From the cell containing the given text, extract its center point as [x, y] coordinate. 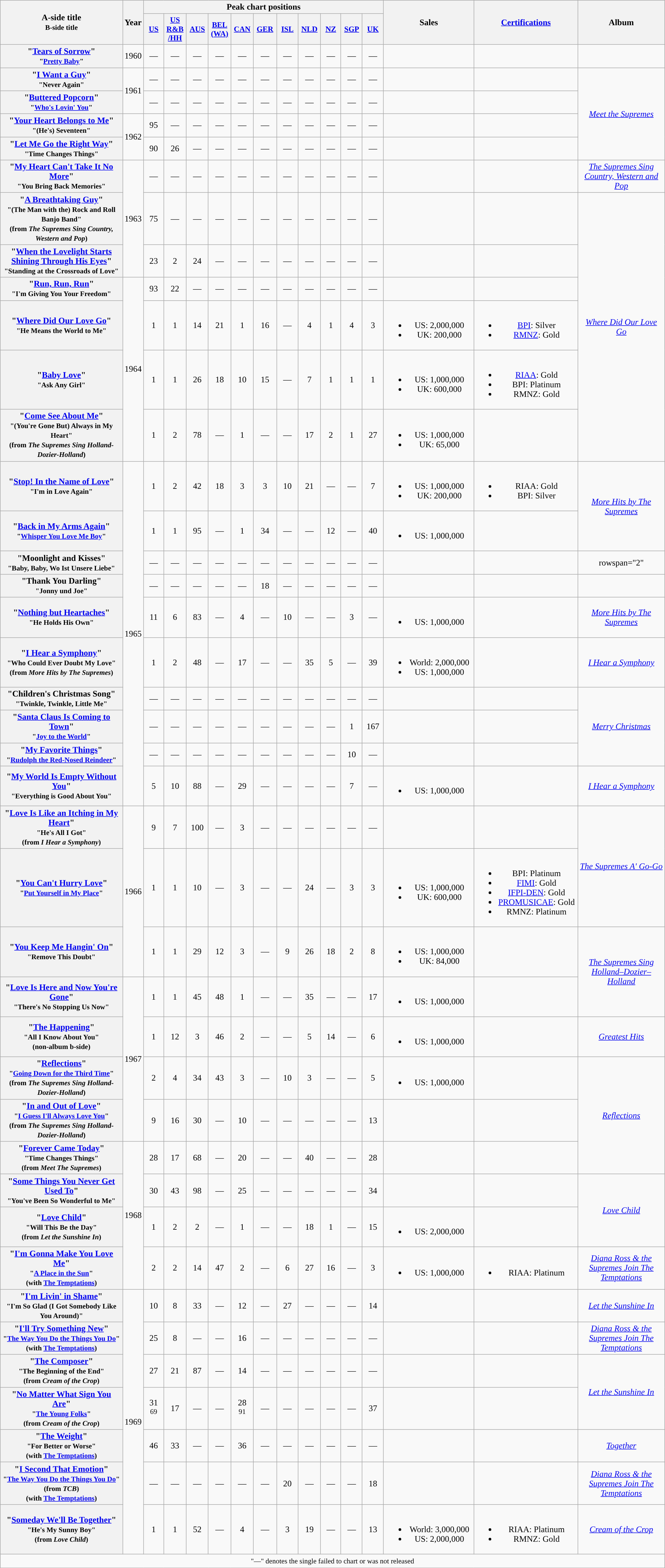
"I'm Gonna Make You Love Me" "A Place in the Sun" (with The Temptations) [61, 1268]
"Back in My Arms Again""Whisper You Love Me Boy" [61, 531]
BPI: SilverRMNZ: Gold [526, 325]
Love Child [622, 1211]
1961 [133, 91]
78 [197, 435]
100 [197, 827]
19 [310, 1529]
68 [197, 1158]
AUS [197, 29]
US: 1,000,000UK: 84,000 [429, 952]
"My Heart Can't Take It No More""You Bring Back Memories" [61, 176]
"Baby Love" "Ask Any Girl" [61, 380]
BPI: PlatinumFIMI: GoldIFPI-DEN: GoldPROMUSICAE: GoldRMNZ: Platinum [526, 887]
US: 1,000,000UK: 65,000 [429, 435]
1963 [133, 219]
NLD [310, 29]
"I'll Try Something New" "The Way You Do the Things You Do" (with The Temptations) [61, 1338]
rowspan="2" [622, 562]
"Children's Christmas Song" "Twinkle, Twinkle, Little Me" [61, 699]
"Santa Claus Is Coming to Town""Joy to the World" [61, 727]
42 [197, 486]
23 [153, 261]
Together [622, 1446]
75 [153, 219]
11 [153, 617]
Year [133, 23]
"No Matter What Sign You Are""The Young Folks"(from Cream of the Crop) [61, 1409]
UK [373, 29]
A-side titleB-side title [61, 23]
US [153, 29]
World: 2,000,000US: 1,000,000 [429, 662]
"Come See About Me" "(You're Gone But) Always in My Heart"(from The Supremes Sing Holland-Dozier-Holland) [61, 435]
88 [197, 786]
1965 [133, 634]
"I Hear a Symphony""Who Could Ever Doubt My Love"(from More Hits by The Supremes) [61, 662]
RIAA: Platinum [526, 1268]
Where Did Our Love Go [622, 327]
The Supremes A' Go-Go [622, 867]
1964 [133, 369]
The Supremes Sing Holland–Dozier–Holland [622, 972]
Cream of the Crop [622, 1529]
47 [220, 1268]
1967 [133, 1059]
"The Weight" "For Better or Worse" (with The Temptations) [61, 1446]
"My Favorite Things""Rudolph the Red-Nosed Reindeer" [61, 755]
"The Composer" "The Beginning of the End"(from Cream of the Crop) [61, 1371]
Sales [429, 23]
"I Second That Emotion" "The Way You Do the Things You Do" (from TCB) (with The Temptations) [61, 1483]
BEL(WA) [220, 29]
"Your Heart Belongs to Me""(He's) Seventeen" [61, 126]
"Nothing but Heartaches""He Holds His Own" [61, 617]
1966 [133, 891]
RIAA: GoldBPI: PlatinumRMNZ: Gold [526, 380]
98 [197, 1190]
45 [197, 997]
52 [197, 1529]
2891 [242, 1409]
Album [622, 23]
Certifications [526, 23]
"Thank You Darling" "Jonny und Joe" [61, 586]
The Supremes Sing Country, Western and Pop [622, 176]
"I'm Livin' in Shame" "I'm So Glad (I Got Somebody Like You Around)" [61, 1306]
1960 [133, 56]
World: 3,000,000US: 2,000,000 [429, 1529]
"Where Did Our Love Go" "He Means the World to Me" [61, 325]
1969 [133, 1422]
87 [197, 1371]
39 [373, 662]
167 [373, 727]
3169 [153, 1409]
"Love Is Like an Itching in My Heart""He's All I Got"(from I Hear a Symphony) [61, 827]
US: 2,000,000UK: 200,000 [429, 325]
Merry Christmas [622, 727]
"Someday We'll Be Together""He's My Sunny Boy"(from Love Child) [61, 1529]
"My World Is Empty Without You""Everything is Good About You" [61, 786]
"In and Out of Love" "I Guess I'll Always Love You"(from The Supremes Sing Holland-Dozier-Holland) [61, 1120]
"Buttered Popcorn" "Who's Lovin' You" [61, 102]
1962 [133, 137]
"Stop! In the Name of Love""I'm in Love Again" [61, 486]
37 [373, 1409]
"You Can't Hurry Love""Put Yourself in My Place" [61, 887]
Reflections [622, 1115]
"Love Is Here and Now You're Gone""There's No Stopping Us Now" [61, 997]
ISL [288, 29]
"Forever Came Today" "Time Changes Things"(from Meet The Supremes) [61, 1158]
Peak chart positions [264, 7]
"When the Lovelight Starts Shining Through His Eyes" "Standing at the Crossroads of Love" [61, 261]
"I Want a Guy""Never Again" [61, 79]
83 [197, 617]
1968 [133, 1215]
US: 1,000,000UK: 200,000 [429, 486]
Meet the Supremes [622, 114]
"Run, Run, Run" "I'm Giving You Your Freedom" [61, 289]
93 [153, 289]
"Some Things You Never Get Used To" "You've Been So Wonderful to Me" [61, 1190]
"—" denotes the single failed to chart or was not released [332, 1561]
USR&B/HH [175, 29]
"A Breathtaking Guy" "(The Man with the) Rock and Roll Banjo Band"(from The Supremes Sing Country, Western and Pop) [61, 219]
90 [153, 148]
CAN [242, 29]
"The Happening""All I Know About You"(non-album b-side) [61, 1037]
36 [242, 1446]
RIAA: PlatinumRMNZ: Gold [526, 1529]
Greatest Hits [622, 1037]
"Love Child" "Will This Be the Day"(from Let the Sunshine In) [61, 1227]
US: 2,000,000 [429, 1227]
"You Keep Me Hangin' On""Remove This Doubt" [61, 952]
"Tears of Sorrow""Pretty Baby" [61, 56]
NZ [330, 29]
GER [265, 29]
RIAA: GoldBPI: Silver [526, 486]
SGP [352, 29]
"Let Me Go the Right Way""Time Changes Things" [61, 148]
"Reflections""Going Down for the Third Time"(from The Supremes Sing Holland-Dozier-Holland) [61, 1078]
"Moonlight and Kisses" "Baby, Baby, Wo Ist Unsere Liebe" [61, 562]
22 [175, 289]
